Output the [X, Y] coordinate of the center of the cell containing the given text.  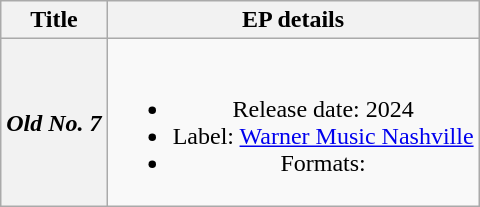
Old No. 7 [54, 122]
Title [54, 20]
Release date: 2024Label: Warner Music NashvilleFormats: [293, 122]
EP details [293, 20]
